Find where the given text appears and provide that cell's center as [X, Y] coordinate. 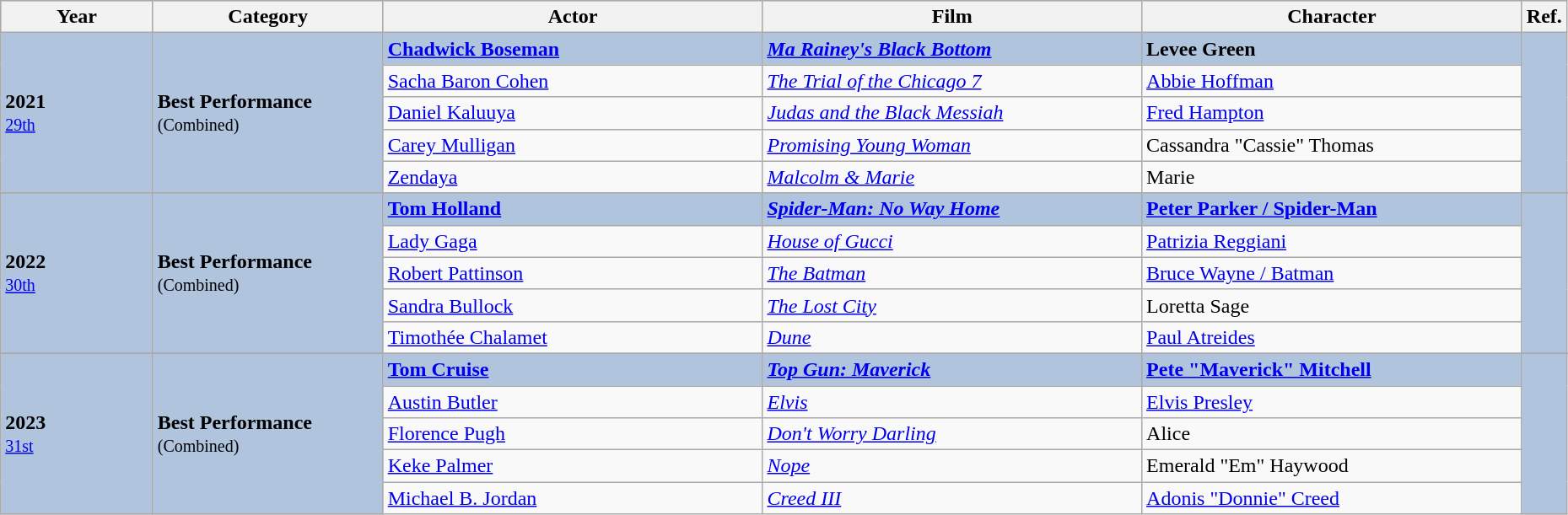
Elvis [952, 402]
Chadwick Boseman [573, 49]
Timothée Chalamet [573, 337]
The Lost City [952, 305]
202331st [77, 433]
Abbie Hoffman [1333, 81]
Bruce Wayne / Batman [1333, 273]
Patrizia Reggiani [1333, 241]
Promising Young Woman [952, 145]
Judas and the Black Messiah [952, 113]
Alice [1333, 434]
202230th [77, 273]
Robert Pattinson [573, 273]
Carey Mulligan [573, 145]
202129th [77, 113]
The Trial of the Chicago 7 [952, 81]
Nope [952, 466]
Zendaya [573, 177]
Year [77, 17]
Paul Atreides [1333, 337]
Emerald "Em" Haywood [1333, 466]
Tom Cruise [573, 369]
Dune [952, 337]
Ref. [1544, 17]
Peter Parker / Spider-Man [1333, 209]
Loretta Sage [1333, 305]
Fred Hampton [1333, 113]
Michael B. Jordan [573, 498]
Creed III [952, 498]
Austin Butler [573, 402]
The Batman [952, 273]
Film [952, 17]
Cassandra "Cassie" Thomas [1333, 145]
Florence Pugh [573, 434]
Malcolm & Marie [952, 177]
Keke Palmer [573, 466]
Lady Gaga [573, 241]
Sacha Baron Cohen [573, 81]
Pete "Maverick" Mitchell [1333, 369]
Adonis "Donnie" Creed [1333, 498]
Tom Holland [573, 209]
Don't Worry Darling [952, 434]
Levee Green [1333, 49]
Character [1333, 17]
Marie [1333, 177]
Daniel Kaluuya [573, 113]
Spider-Man: No Way Home [952, 209]
Elvis Presley [1333, 402]
Sandra Bullock [573, 305]
Actor [573, 17]
Ma Rainey's Black Bottom [952, 49]
Category [268, 17]
Top Gun: Maverick [952, 369]
House of Gucci [952, 241]
